Identify which cell holds the provided text, then report its (x, y) central coordinate. 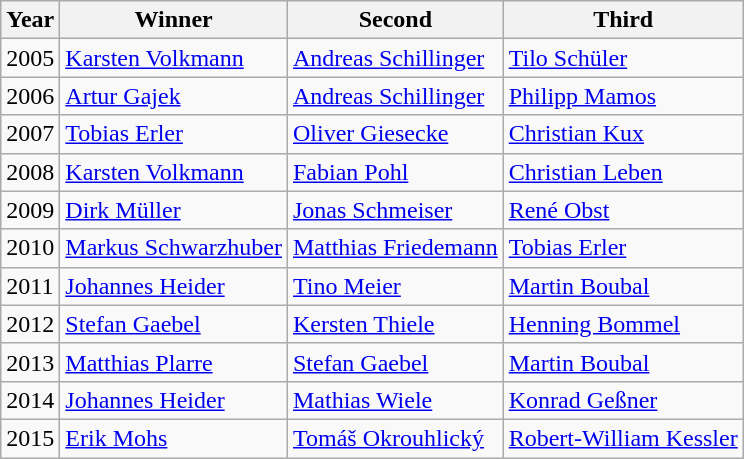
2008 (30, 172)
Robert-William Kessler (623, 438)
2012 (30, 324)
Jonas Schmeiser (395, 210)
2007 (30, 134)
Third (623, 20)
Tilo Schüler (623, 58)
2013 (30, 362)
2014 (30, 400)
Matthias Friedemann (395, 248)
Tomáš Okrouhlický (395, 438)
Matthias Plarre (174, 362)
Oliver Giesecke (395, 134)
Christian Leben (623, 172)
Henning Bommel (623, 324)
2009 (30, 210)
Philipp Mamos (623, 96)
2010 (30, 248)
Year (30, 20)
Mathias Wiele (395, 400)
Fabian Pohl (395, 172)
2005 (30, 58)
2015 (30, 438)
Konrad Geßner (623, 400)
Christian Kux (623, 134)
Tino Meier (395, 286)
Kersten Thiele (395, 324)
Artur Gajek (174, 96)
Dirk Müller (174, 210)
Erik Mohs (174, 438)
2006 (30, 96)
2011 (30, 286)
Winner (174, 20)
Markus Schwarzhuber (174, 248)
Second (395, 20)
René Obst (623, 210)
